Return (X, Y) of the center of cell containing provided text 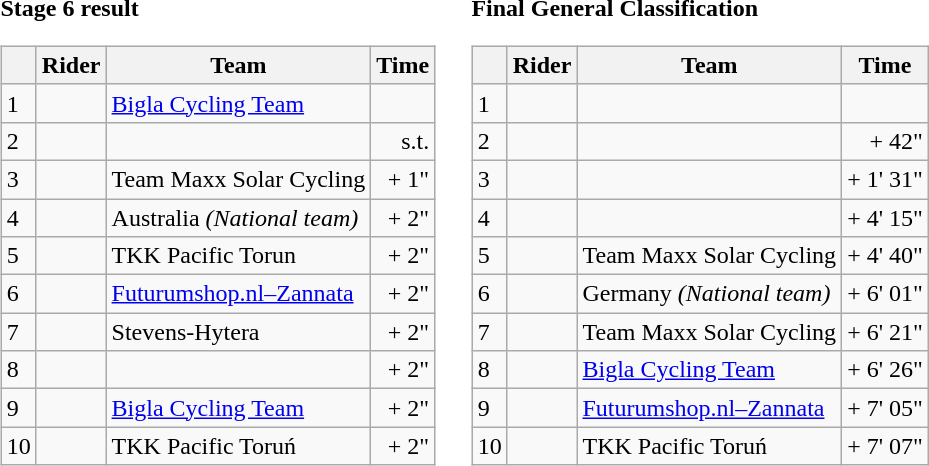
+ 7' 07" (886, 446)
+ 6' 01" (886, 294)
Australia (National team) (238, 217)
+ 1" (403, 179)
+ 6' 26" (886, 370)
+ 6' 21" (886, 332)
Stevens-Hytera (238, 332)
Germany (National team) (710, 294)
+ 1' 31" (886, 179)
+ 4' 15" (886, 217)
+ 42" (886, 141)
TKK Pacific Torun (238, 256)
+ 4' 40" (886, 256)
s.t. (403, 141)
+ 7' 05" (886, 408)
